Return the (X, Y) coordinate for the center point of the cell that contains the specified text.  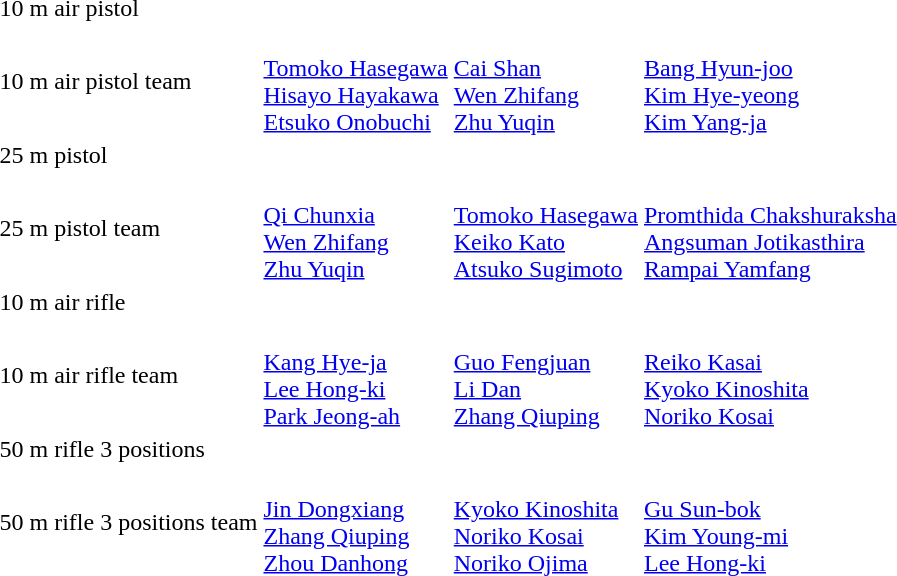
Qi ChunxiaWen ZhifangZhu Yuqin (356, 228)
Kang Hye-jaLee Hong-kiPark Jeong-ah (356, 376)
Tomoko HasegawaKeiko KatoAtsuko Sugimoto (546, 228)
Tomoko HasegawaHisayo HayakawaEtsuko Onobuchi (356, 82)
Guo FengjuanLi DanZhang Qiuping (546, 376)
Cai ShanWen ZhifangZhu Yuqin (546, 82)
